Search for the cell housing the specified text and yield its (x, y) center coordinate. 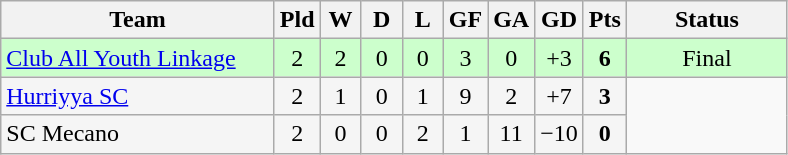
L (422, 20)
+3 (560, 58)
Club All Youth Linkage (138, 58)
Hurriyya SC (138, 96)
GD (560, 20)
GF (465, 20)
11 (512, 134)
−10 (560, 134)
+7 (560, 96)
D (382, 20)
Pld (297, 20)
Team (138, 20)
Status (706, 20)
6 (604, 58)
W (340, 20)
GA (512, 20)
SC Mecano (138, 134)
Pts (604, 20)
9 (465, 96)
Final (706, 58)
